Locate the cell with the specified text and output its [x, y] center coordinate. 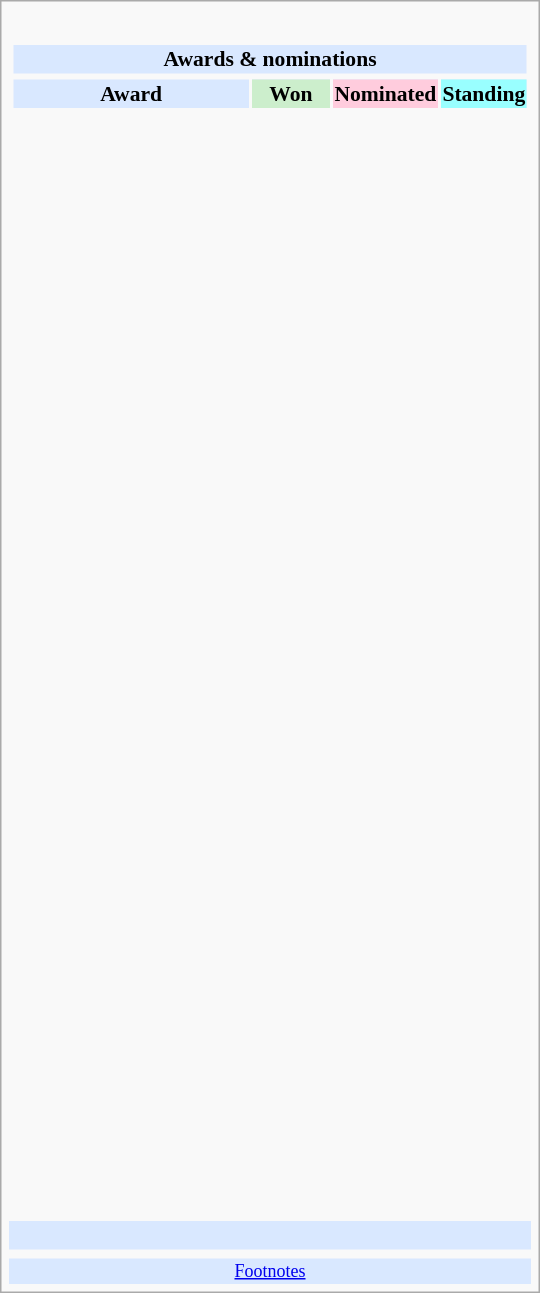
Award [131, 93]
Footnotes [270, 1271]
Standing [484, 93]
Awards & nominations Award Won Nominated Standing [270, 616]
Awards & nominations [270, 59]
Nominated [386, 93]
Won [291, 93]
